Return the [X, Y] coordinate for the center point of the cell that contains the specified text.  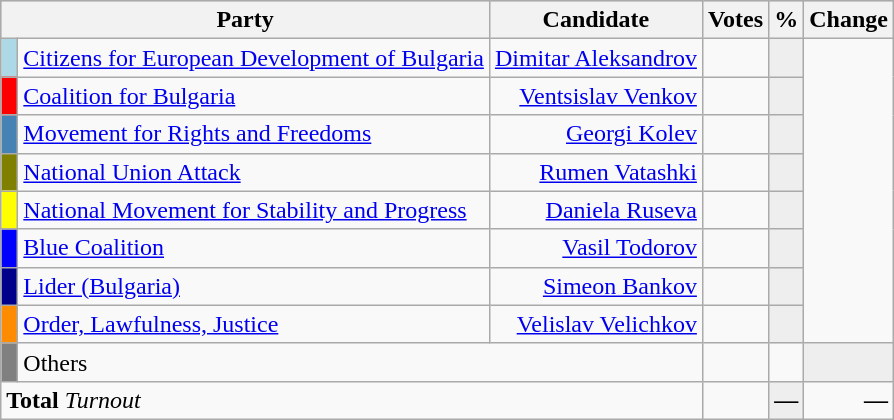
Blue Coalition [254, 248]
National Movement for Stability and Progress [254, 210]
Georgi Kolev [596, 134]
Party [246, 20]
Votes [735, 20]
Coalition for Bulgaria [254, 96]
Velislav Velichkov [596, 324]
Others [360, 362]
Order, Lawfulness, Justice [254, 324]
Daniela Ruseva [596, 210]
National Union Attack [254, 172]
Total Turnout [352, 400]
% [786, 20]
Ventsislav Venkov [596, 96]
Rumen Vatashki [596, 172]
Vasil Todorov [596, 248]
Dimitar Aleksandrov [596, 58]
Lider (Bulgaria) [254, 286]
Simeon Bankov [596, 286]
Candidate [596, 20]
Movement for Rights and Freedoms [254, 134]
Change [849, 20]
Citizens for European Development of Bulgaria [254, 58]
